Search for the cell housing the specified text and yield its (x, y) center coordinate. 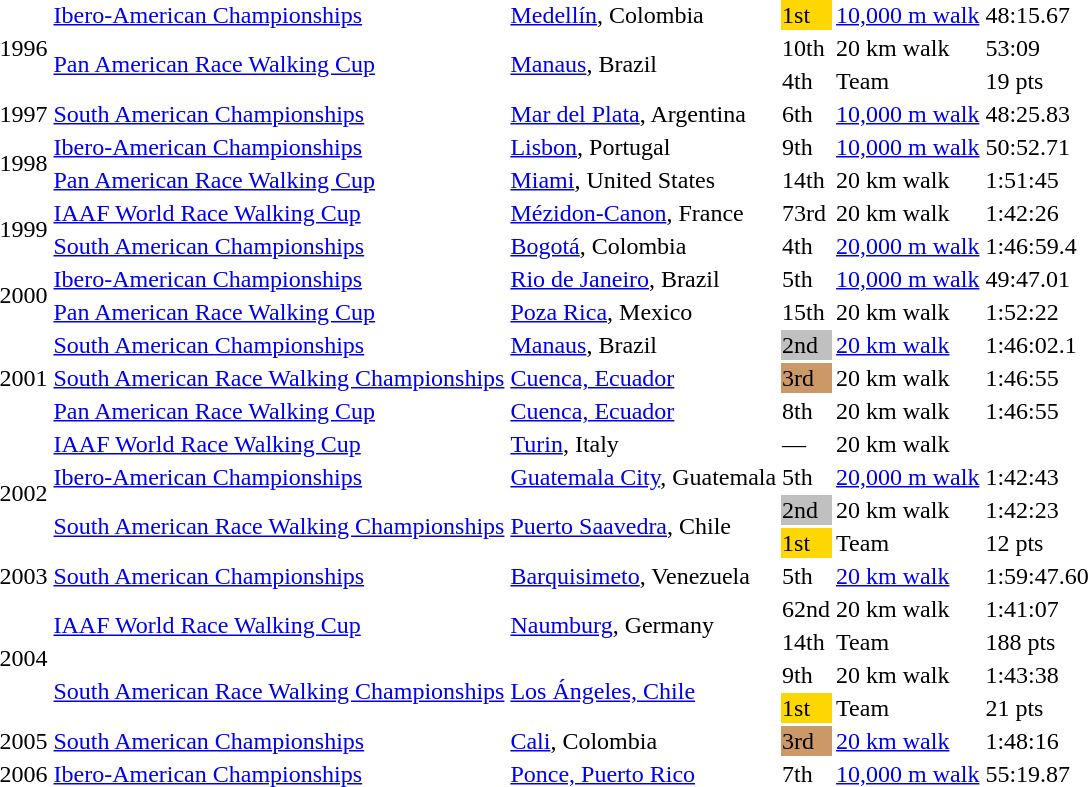
Turin, Italy (644, 444)
Medellín, Colombia (644, 15)
8th (806, 411)
Rio de Janeiro, Brazil (644, 279)
Poza Rica, Mexico (644, 312)
Mar del Plata, Argentina (644, 114)
Puerto Saavedra, Chile (644, 526)
Miami, United States (644, 180)
Bogotá, Colombia (644, 246)
10th (806, 48)
6th (806, 114)
73rd (806, 213)
Los Ángeles, Chile (644, 692)
Mézidon-Canon, France (644, 213)
Lisbon, Portugal (644, 147)
Guatemala City, Guatemala (644, 477)
15th (806, 312)
62nd (806, 609)
Naumburg, Germany (644, 626)
Barquisimeto, Venezuela (644, 576)
Cali, Colombia (644, 741)
— (806, 444)
